Return [X, Y] of the center of cell containing provided text 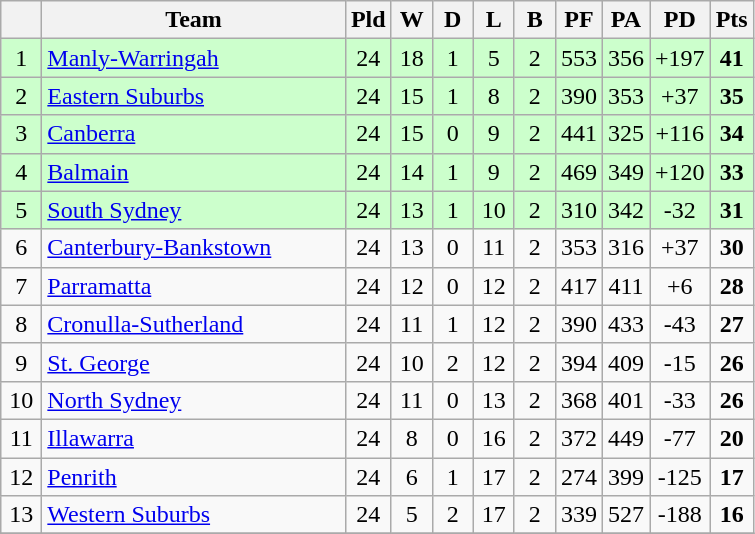
4 [22, 172]
Cronulla-Sutherland [194, 324]
34 [732, 134]
274 [578, 477]
411 [626, 286]
PA [626, 20]
Canterbury-Bankstown [194, 248]
368 [578, 400]
35 [732, 96]
14 [412, 172]
409 [626, 362]
449 [626, 438]
L [494, 20]
20 [732, 438]
349 [626, 172]
B [534, 20]
28 [732, 286]
Manly-Warringah [194, 58]
33 [732, 172]
South Sydney [194, 210]
-188 [680, 515]
417 [578, 286]
41 [732, 58]
Balmain [194, 172]
30 [732, 248]
-15 [680, 362]
-33 [680, 400]
310 [578, 210]
North Sydney [194, 400]
325 [626, 134]
D [452, 20]
+120 [680, 172]
356 [626, 58]
469 [578, 172]
-32 [680, 210]
-125 [680, 477]
316 [626, 248]
31 [732, 210]
339 [578, 515]
Pts [732, 20]
7 [22, 286]
Western Suburbs [194, 515]
441 [578, 134]
401 [626, 400]
Illawarra [194, 438]
342 [626, 210]
399 [626, 477]
Parramatta [194, 286]
394 [578, 362]
+197 [680, 58]
+6 [680, 286]
PD [680, 20]
372 [578, 438]
Penrith [194, 477]
Eastern Suburbs [194, 96]
+116 [680, 134]
Canberra [194, 134]
553 [578, 58]
PF [578, 20]
3 [22, 134]
Team [194, 20]
-43 [680, 324]
St. George [194, 362]
-77 [680, 438]
433 [626, 324]
Pld [368, 20]
527 [626, 515]
27 [732, 324]
W [412, 20]
18 [412, 58]
